Capture the cell that displays the provided text and extract its [x, y] central coordinate. 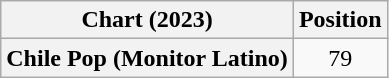
Position [340, 20]
Chart (2023) [148, 20]
Chile Pop (Monitor Latino) [148, 58]
79 [340, 58]
